Return the (X, Y) coordinate for the center point of the cell that contains the specified text.  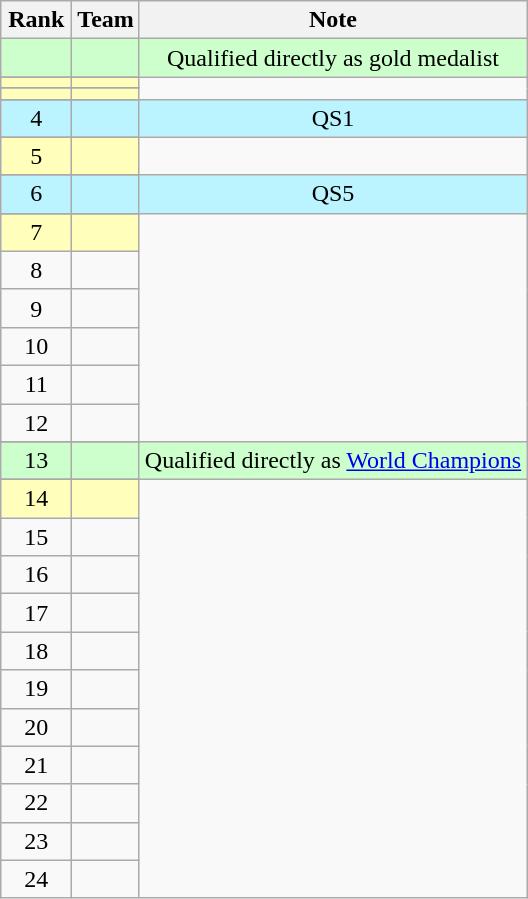
15 (36, 537)
16 (36, 575)
23 (36, 841)
17 (36, 613)
10 (36, 346)
9 (36, 308)
Rank (36, 20)
8 (36, 270)
6 (36, 194)
14 (36, 499)
20 (36, 727)
5 (36, 156)
24 (36, 879)
Qualified directly as gold medalist (332, 58)
4 (36, 118)
19 (36, 689)
Qualified directly as World Champions (332, 461)
12 (36, 423)
18 (36, 651)
21 (36, 765)
7 (36, 232)
11 (36, 384)
QS5 (332, 194)
QS1 (332, 118)
Team (106, 20)
13 (36, 461)
Note (332, 20)
22 (36, 803)
